Capture the cell that displays the provided text and extract its [x, y] central coordinate. 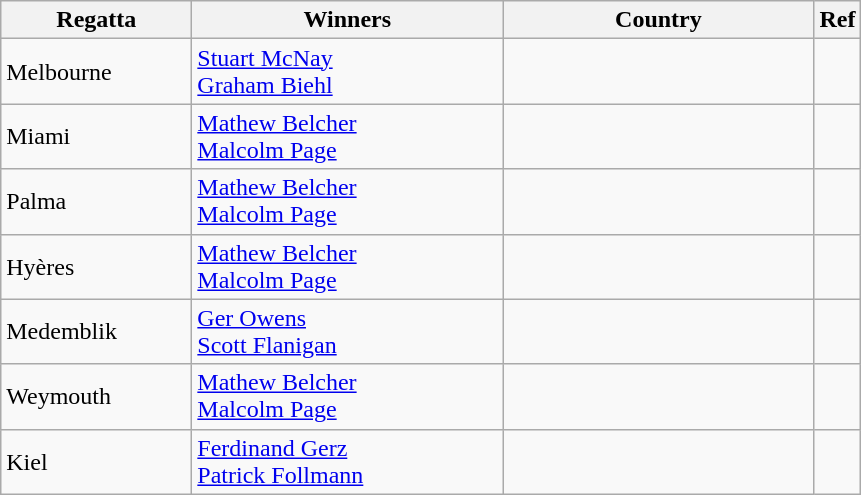
Regatta [96, 20]
Stuart McNayGraham Biehl [348, 72]
Hyères [96, 266]
Ger OwensScott Flanigan [348, 332]
Weymouth [96, 396]
Melbourne [96, 72]
Palma [96, 202]
Kiel [96, 462]
Ferdinand GerzPatrick Follmann [348, 462]
Country [658, 20]
Medemblik [96, 332]
Winners [348, 20]
Miami [96, 136]
Ref [838, 20]
